Identify which cell holds the provided text, then report its [x, y] central coordinate. 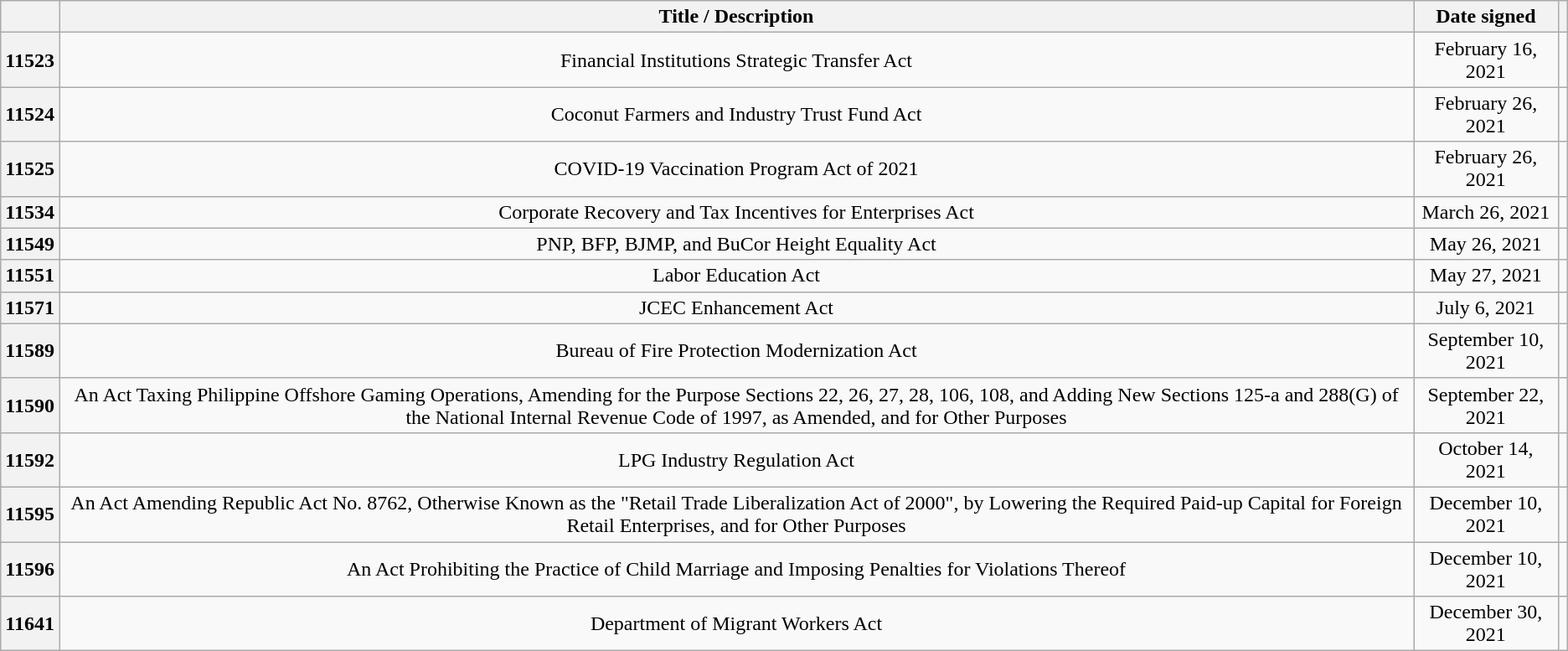
Coconut Farmers and Industry Trust Fund Act [735, 114]
September 10, 2021 [1486, 350]
11551 [30, 276]
11525 [30, 169]
11592 [30, 459]
July 6, 2021 [1486, 307]
May 26, 2021 [1486, 244]
11641 [30, 623]
December 30, 2021 [1486, 623]
11524 [30, 114]
11549 [30, 244]
March 26, 2021 [1486, 212]
September 22, 2021 [1486, 406]
11596 [30, 568]
February 16, 2021 [1486, 60]
Financial Institutions Strategic Transfer Act [735, 60]
COVID-19 Vaccination Program Act of 2021 [735, 169]
Title / Description [735, 17]
11534 [30, 212]
Department of Migrant Workers Act [735, 623]
11589 [30, 350]
An Act Prohibiting the Practice of Child Marriage and Imposing Penalties for Violations Thereof [735, 568]
May 27, 2021 [1486, 276]
Corporate Recovery and Tax Incentives for Enterprises Act [735, 212]
11571 [30, 307]
PNP, BFP, BJMP, and BuCor Height Equality Act [735, 244]
LPG Industry Regulation Act [735, 459]
JCEC Enhancement Act [735, 307]
11590 [30, 406]
Bureau of Fire Protection Modernization Act [735, 350]
11523 [30, 60]
October 14, 2021 [1486, 459]
Labor Education Act [735, 276]
11595 [30, 514]
Date signed [1486, 17]
